Pinpoint the cell where the given text exists, returning its [x, y] midpoint coordinate. 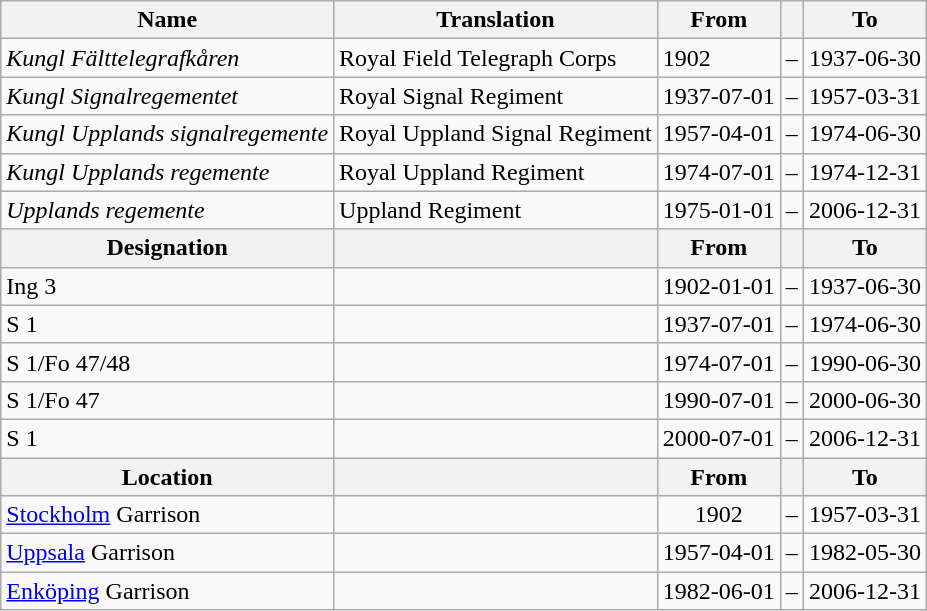
1982-06-01 [718, 591]
Upplands regemente [168, 210]
Royal Field Telegraph Corps [496, 58]
Designation [168, 248]
Stockholm Garrison [168, 515]
Enköping Garrison [168, 591]
2000-07-01 [718, 438]
1982-05-30 [864, 553]
Kungl Upplands signalregemente [168, 134]
1990-07-01 [718, 400]
1975-01-01 [718, 210]
S 1/Fo 47 [168, 400]
1990-06-30 [864, 362]
Uppland Regiment [496, 210]
Kungl Upplands regemente [168, 172]
Translation [496, 20]
Royal Signal Regiment [496, 96]
Kungl Fälttelegrafkåren [168, 58]
1974-12-31 [864, 172]
S 1/Fo 47/48 [168, 362]
2000-06-30 [864, 400]
Location [168, 477]
Name [168, 20]
Uppsala Garrison [168, 553]
Ing 3 [168, 286]
1902-01-01 [718, 286]
Royal Uppland Regiment [496, 172]
Royal Uppland Signal Regiment [496, 134]
Kungl Signalregementet [168, 96]
